Locate the cell with the specified text and output its (X, Y) center coordinate. 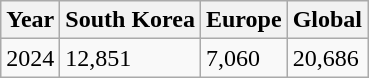
Europe (244, 20)
7,060 (244, 58)
12,851 (130, 58)
2024 (30, 58)
20,686 (327, 58)
Global (327, 20)
South Korea (130, 20)
Year (30, 20)
